Capture the cell that displays the provided text and extract its (x, y) central coordinate. 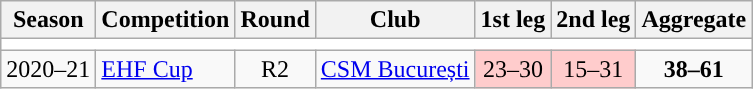
Aggregate (694, 20)
Season (48, 20)
2020–21 (48, 69)
R2 (275, 69)
2nd leg (594, 20)
38–61 (694, 69)
CSM București (395, 69)
15–31 (594, 69)
1st leg (513, 20)
23–30 (513, 69)
Competition (166, 20)
Round (275, 20)
EHF Cup (166, 69)
Club (395, 20)
